For the text-containing cell, return its midpoint in [x, y] coordinate format. 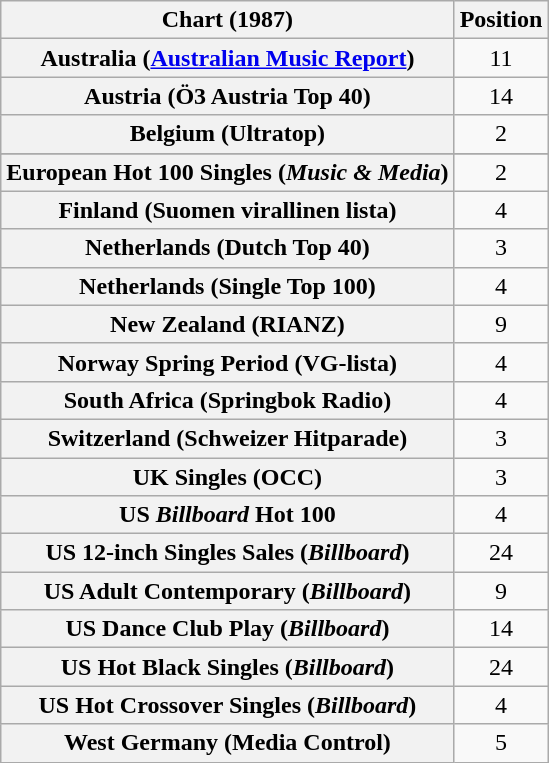
Austria (Ö3 Austria Top 40) [228, 96]
Norway Spring Period (VG-lista) [228, 362]
South Africa (Springbok Radio) [228, 400]
US Billboard Hot 100 [228, 515]
US Adult Contemporary (Billboard) [228, 591]
Netherlands (Single Top 100) [228, 286]
Australia (Australian Music Report) [228, 58]
11 [501, 58]
US Hot Crossover Singles (Billboard) [228, 705]
US Hot Black Singles (Billboard) [228, 667]
European Hot 100 Singles (Music & Media) [228, 172]
Switzerland (Schweizer Hitparade) [228, 438]
West Germany (Media Control) [228, 743]
Chart (1987) [228, 20]
Position [501, 20]
5 [501, 743]
US 12-inch Singles Sales (Billboard) [228, 553]
US Dance Club Play (Billboard) [228, 629]
Netherlands (Dutch Top 40) [228, 248]
UK Singles (OCC) [228, 477]
New Zealand (RIANZ) [228, 324]
Belgium (Ultratop) [228, 134]
Finland (Suomen virallinen lista) [228, 210]
